Find where the given text appears and provide that cell's center as [X, Y] coordinate. 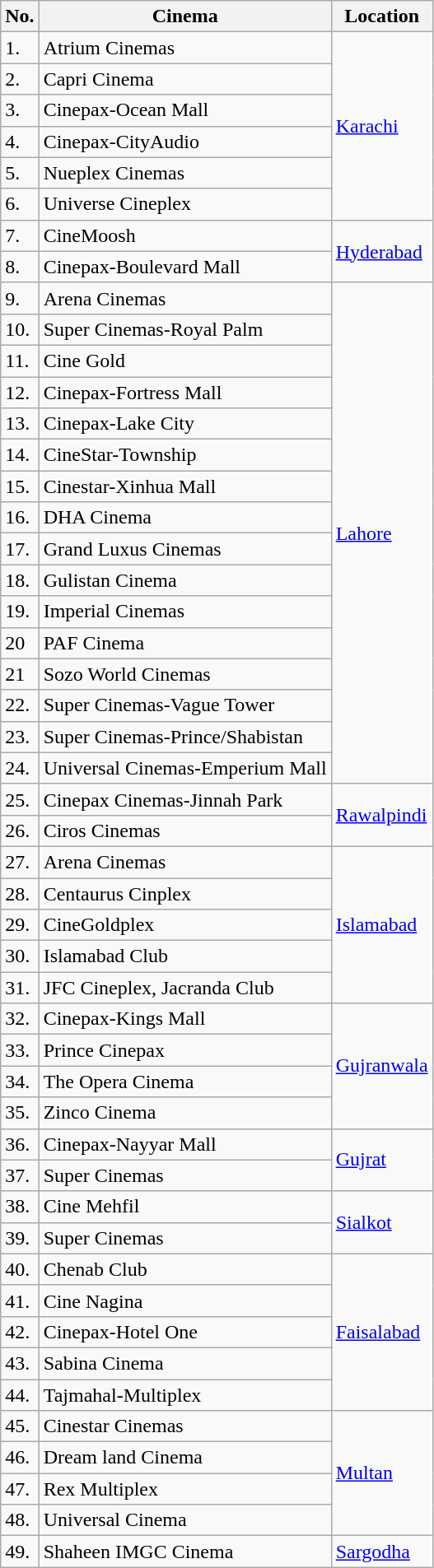
40. [20, 1269]
Capri Cinema [184, 79]
13. [20, 424]
Cinepax-Fortress Mall [184, 393]
37. [20, 1175]
9. [20, 298]
47. [20, 1489]
4. [20, 142]
JFC Cineplex, Jacranda Club [184, 988]
Cinepax-Nayyar Mall [184, 1144]
Sozo World Cinemas [184, 674]
33. [20, 1050]
31. [20, 988]
Sabina Cinema [184, 1363]
44. [20, 1395]
Grand Luxus Cinemas [184, 549]
48. [20, 1520]
5. [20, 173]
Islamabad [382, 924]
Super Cinemas-Royal Palm [184, 329]
Centaurus Cinplex [184, 893]
Lahore [382, 533]
11. [20, 361]
2. [20, 79]
19. [20, 612]
Prince Cinepax [184, 1050]
3. [20, 110]
28. [20, 893]
49. [20, 1552]
27. [20, 862]
Cinepax-Lake City [184, 424]
38. [20, 1207]
7. [20, 235]
39. [20, 1238]
1. [20, 48]
Cinepax-Boulevard Mall [184, 267]
Cinepax-Hotel One [184, 1332]
PAF Cinema [184, 643]
Islamabad Club [184, 956]
18. [20, 580]
Universe Cineplex [184, 204]
Rex Multiplex [184, 1489]
Cine Mehfil [184, 1207]
14. [20, 455]
Chenab Club [184, 1269]
45. [20, 1426]
29. [20, 925]
Cine Nagina [184, 1300]
36. [20, 1144]
Cinepax-CityAudio [184, 142]
Atrium Cinemas [184, 48]
6. [20, 204]
34. [20, 1082]
Gujrat [382, 1160]
Hyderabad [382, 251]
The Opera Cinema [184, 1082]
Cinepax Cinemas-Jinnah Park [184, 799]
Faisalabad [382, 1332]
26. [20, 831]
46. [20, 1458]
Multan [382, 1473]
Cinepax-Ocean Mall [184, 110]
Gulistan Cinema [184, 580]
DHA Cinema [184, 518]
8. [20, 267]
Super Cinemas-Vague Tower [184, 705]
Cinepax-Kings Mall [184, 1019]
Rawalpindi [382, 815]
10. [20, 329]
12. [20, 393]
Super Cinemas-Prince/Shabistan [184, 737]
35. [20, 1113]
Sargodha [382, 1552]
32. [20, 1019]
Universal Cinemas-Emperium Mall [184, 768]
No. [20, 16]
Location [382, 16]
Nueplex Cinemas [184, 173]
Shaheen IMGC Cinema [184, 1552]
Cinema [184, 16]
22. [20, 705]
CineGoldplex [184, 925]
Imperial Cinemas [184, 612]
Universal Cinema [184, 1520]
20 [20, 643]
43. [20, 1363]
Cine Gold [184, 361]
23. [20, 737]
Dream land Cinema [184, 1458]
Zinco Cinema [184, 1113]
Ciros Cinemas [184, 831]
16. [20, 518]
41. [20, 1300]
Gujranwala [382, 1066]
Karachi [382, 126]
24. [20, 768]
30. [20, 956]
CineStar-Township [184, 455]
Sialkot [382, 1222]
17. [20, 549]
Cinestar-Xinhua Mall [184, 486]
CineMoosh [184, 235]
Cinestar Cinemas [184, 1426]
21 [20, 674]
25. [20, 799]
Tajmahal-Multiplex [184, 1395]
15. [20, 486]
42. [20, 1332]
